Output the (x, y) coordinate of the center of the cell containing the given text.  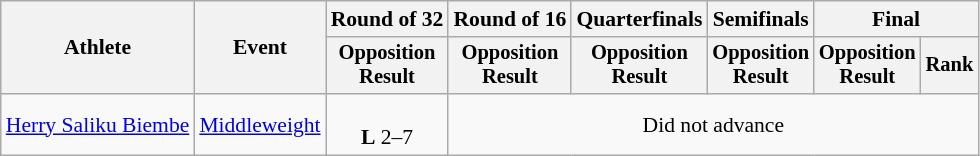
Rank (950, 66)
Herry Saliku Biembe (98, 124)
Middleweight (260, 124)
L 2–7 (388, 124)
Round of 32 (388, 19)
Did not advance (713, 124)
Final (896, 19)
Semifinals (760, 19)
Athlete (98, 48)
Event (260, 48)
Round of 16 (510, 19)
Quarterfinals (639, 19)
